Return (x, y) of the center of cell containing provided text 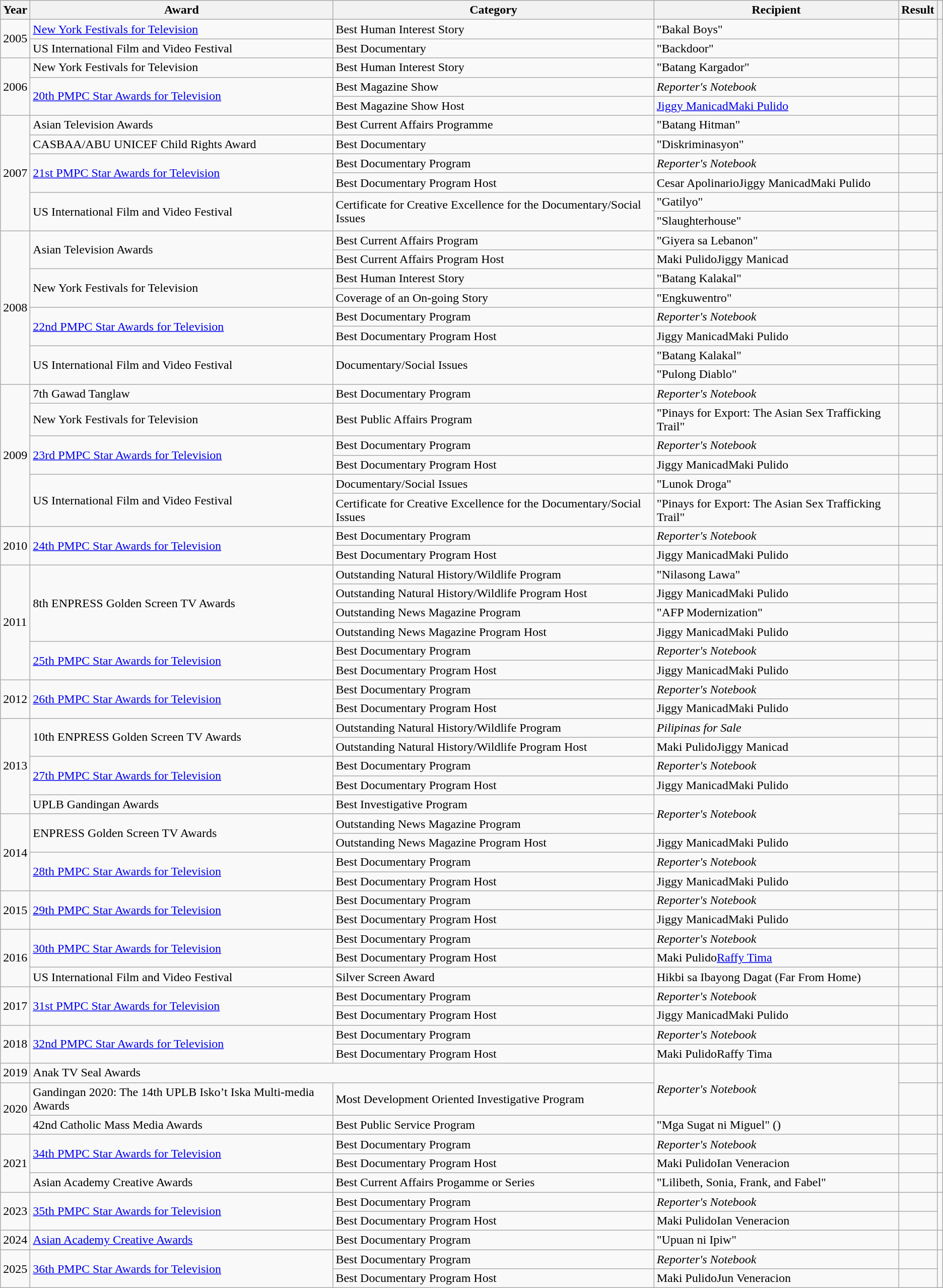
2009 (15, 455)
2008 (15, 307)
Best Current Affairs Program (494, 240)
2012 (15, 699)
"Pulong Diablo" (776, 374)
"Slaughterhouse" (776, 221)
Gandingan 2020: The 14th UPLB Isko’t Iska Multi-media Awards (181, 1099)
26th PMPC Star Awards for Television (181, 699)
27th PMPC Star Awards for Television (181, 776)
Best Public Affairs Program (494, 419)
30th PMPC Star Awards for Television (181, 948)
23rd PMPC Star Awards for Television (181, 455)
2005 (15, 39)
"AFP Modernization" (776, 613)
Cesar ApolinarioJiggy ManicadMaki Pulido (776, 182)
Pilipinas for Sale (776, 728)
"Mga Sugat ni Miguel" () (776, 1125)
34th PMPC Star Awards for Television (181, 1153)
Best Magazine Show Host (494, 106)
28th PMPC Star Awards for Television (181, 871)
Anak TV Seal Awards (342, 1073)
21st PMPC Star Awards for Television (181, 173)
"Gatilyo" (776, 202)
"Backdoor" (776, 48)
2007 (15, 173)
2025 (15, 1269)
ENPRESS Golden Screen TV Awards (181, 833)
2006 (15, 87)
32nd PMPC Star Awards for Television (181, 1044)
"Lilibeth, Sonia, Frank, and Fabel" (776, 1182)
Category (494, 10)
2019 (15, 1073)
"Engkuwentro" (776, 298)
2020 (15, 1109)
2024 (15, 1240)
31st PMPC Star Awards for Television (181, 1006)
36th PMPC Star Awards for Television (181, 1269)
Best Current Affairs Program Host (494, 260)
29th PMPC Star Awards for Television (181, 910)
2015 (15, 910)
2023 (15, 1211)
7th Gawad Tanglaw (181, 394)
Award (181, 10)
2010 (15, 545)
Result (918, 10)
2014 (15, 852)
Best Current Affairs Programme (494, 125)
2013 (15, 766)
"Nilasong Lawa" (776, 574)
"Diskriminasyon" (776, 144)
2017 (15, 1006)
Best Public Service Program (494, 1125)
10th ENPRESS Golden Screen TV Awards (181, 737)
Coverage of an On-going Story (494, 298)
2021 (15, 1163)
"Lunok Droga" (776, 484)
Best Current Affairs Progamme or Series (494, 1182)
35th PMPC Star Awards for Television (181, 1211)
"Bakal Boys" (776, 29)
2016 (15, 958)
"Giyera sa Lebanon" (776, 240)
Hikbi sa Ibayong Dagat (Far From Home) (776, 977)
24th PMPC Star Awards for Television (181, 545)
UPLB Gandingan Awards (181, 804)
"Batang Hitman" (776, 125)
"Upuan ni Ipiw" (776, 1240)
Maki PulidoJun Veneracion (776, 1278)
2018 (15, 1044)
Year (15, 10)
Best Investigative Program (494, 804)
22nd PMPC Star Awards for Television (181, 327)
Recipient (776, 10)
Silver Screen Award (494, 977)
8th ENPRESS Golden Screen TV Awards (181, 603)
42nd Catholic Mass Media Awards (181, 1125)
25th PMPC Star Awards for Television (181, 661)
CASBAA/ABU UNICEF Child Rights Award (181, 144)
Best Magazine Show (494, 87)
Most Development Oriented Investigative Program (494, 1099)
2011 (15, 622)
20th PMPC Star Awards for Television (181, 96)
"Batang Kargador" (776, 68)
